Detect which cell encompasses the target text, then output its (x, y) center coordinate. 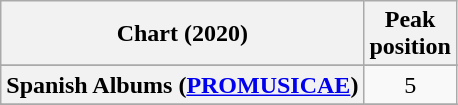
Chart (2020) (182, 34)
Peakposition (410, 34)
5 (410, 85)
Spanish Albums (PROMUSICAE) (182, 85)
